Pinpoint the cell where the given text exists, returning its (x, y) midpoint coordinate. 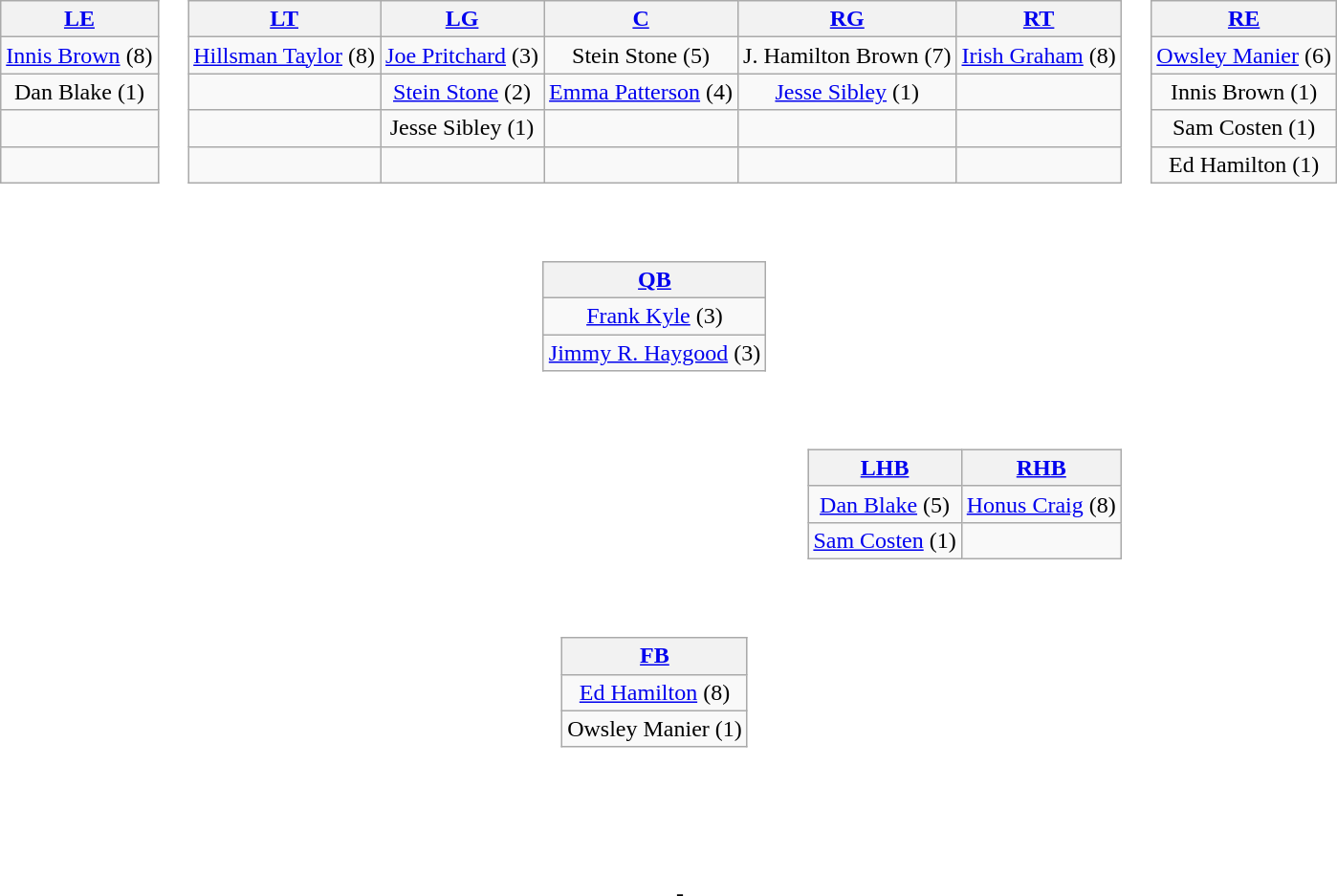
RHB (1041, 468)
RE (1244, 19)
C (641, 19)
RG (847, 19)
FB (655, 656)
Owsley Manier (6) (1244, 55)
LHB RHB Dan Blake (5) Honus Craig (8) Sam Costen (1) (666, 492)
QB Frank Kyle (3) Jimmy R. Haygood (3) (666, 303)
QB (654, 280)
LE (79, 19)
Ed Hamilton (8) (655, 692)
Honus Craig (8) (1041, 504)
Frank Kyle (3) (654, 317)
Emma Patterson (4) (641, 92)
LHB (885, 468)
Innis Brown (1) (1244, 92)
J. Hamilton Brown (7) (847, 55)
Irish Graham (8) (1039, 55)
Jimmy R. Haygood (3) (654, 353)
Innis Brown (8) (79, 55)
Hillsman Taylor (8) (285, 55)
LT (285, 19)
Joe Pritchard (3) (463, 55)
Ed Hamilton (1) (1244, 164)
FB Ed Hamilton (8) Owsley Manier (1) (666, 680)
Dan Blake (5) (885, 504)
RT (1039, 19)
Dan Blake (1) (79, 92)
Owsley Manier (1) (655, 729)
Stein Stone (5) (641, 55)
Stein Stone (2) (463, 92)
LG (463, 19)
